Find where the given text appears and provide that cell's center as [X, Y] coordinate. 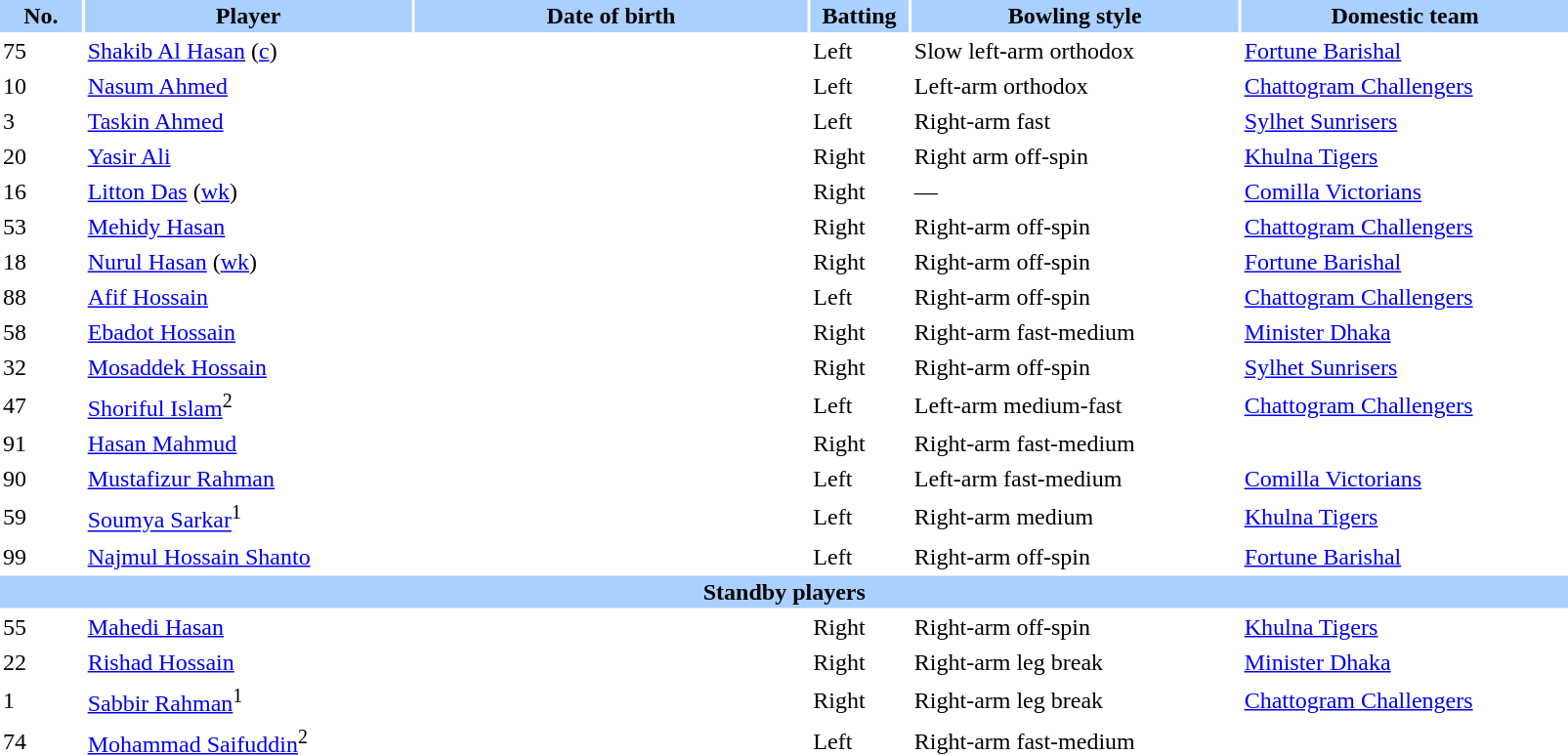
Najmul Hossain Shanto [248, 557]
Date of birth [612, 16]
1 [41, 699]
22 [41, 662]
Right-arm medium [1075, 518]
16 [41, 191]
Mahedi Hasan [248, 627]
Nurul Hasan (wk) [248, 262]
58 [41, 332]
47 [41, 406]
Ebadot Hossain [248, 332]
Shakib Al Hasan (c) [248, 51]
Mustafizur Rahman [248, 479]
No. [41, 16]
— [1075, 191]
Bowling style [1075, 16]
10 [41, 86]
Left-arm medium-fast [1075, 406]
Mosaddek Hossain [248, 367]
55 [41, 627]
3 [41, 121]
90 [41, 479]
91 [41, 443]
53 [41, 227]
Hasan Mahmud [248, 443]
32 [41, 367]
75 [41, 51]
Soumya Sarkar1 [248, 518]
Shoriful Islam2 [248, 406]
Mehidy Hasan [248, 227]
88 [41, 297]
Slow left-arm orthodox [1075, 51]
Left-arm orthodox [1075, 86]
Left-arm fast-medium [1075, 479]
Right arm off-spin [1075, 156]
Afif Hossain [248, 297]
18 [41, 262]
Right-arm fast [1075, 121]
Rishad Hossain [248, 662]
Batting [859, 16]
Nasum Ahmed [248, 86]
Sabbir Rahman1 [248, 699]
Yasir Ali [248, 156]
Player [248, 16]
Taskin Ahmed [248, 121]
Litton Das (wk) [248, 191]
59 [41, 518]
99 [41, 557]
20 [41, 156]
